Search for the cell housing the specified text and yield its [X, Y] center coordinate. 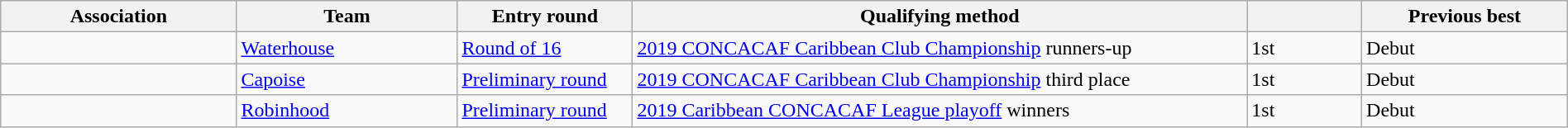
Previous best [1465, 17]
2019 CONCACAF Caribbean Club Championship third place [939, 79]
Capoise [347, 79]
Association [119, 17]
Team [347, 17]
2019 CONCACAF Caribbean Club Championship runners-up [939, 48]
Entry round [545, 17]
Round of 16 [545, 48]
2019 Caribbean CONCACAF League playoff winners [939, 111]
Qualifying method [939, 17]
Robinhood [347, 111]
Waterhouse [347, 48]
